Return [x, y] of the center of cell containing provided text 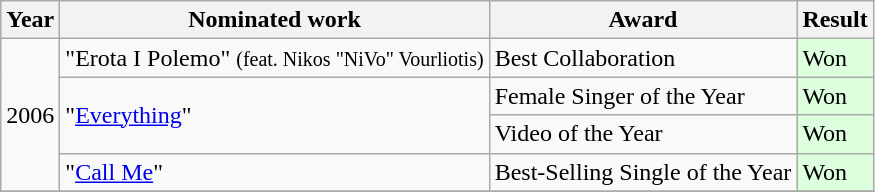
Result [835, 20]
"Everything" [274, 115]
Nominated work [274, 20]
Video of the Year [643, 134]
Female Singer of the Year [643, 96]
Award [643, 20]
Best Collaboration [643, 58]
"Call Me" [274, 172]
Best-Selling Single of the Year [643, 172]
2006 [30, 115]
"Erota I Polemo" (feat. Nikos "NiVo" Vourliotis) [274, 58]
Year [30, 20]
